Find where the given text appears and provide that cell's center as (X, Y) coordinate. 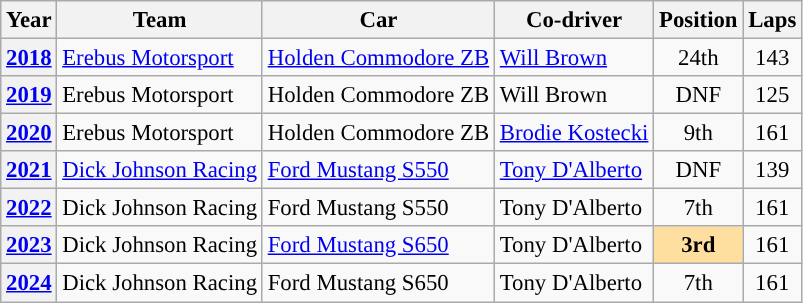
Year (29, 20)
9th (698, 133)
2019 (29, 95)
3rd (698, 245)
125 (772, 95)
2023 (29, 245)
Team (160, 20)
143 (772, 58)
Position (698, 20)
24th (698, 58)
Car (378, 20)
2018 (29, 58)
Brodie Kostecki (574, 133)
Laps (772, 20)
2021 (29, 170)
139 (772, 170)
2020 (29, 133)
2022 (29, 208)
Co-driver (574, 20)
2024 (29, 283)
